Search for the cell housing the specified text and yield its [x, y] center coordinate. 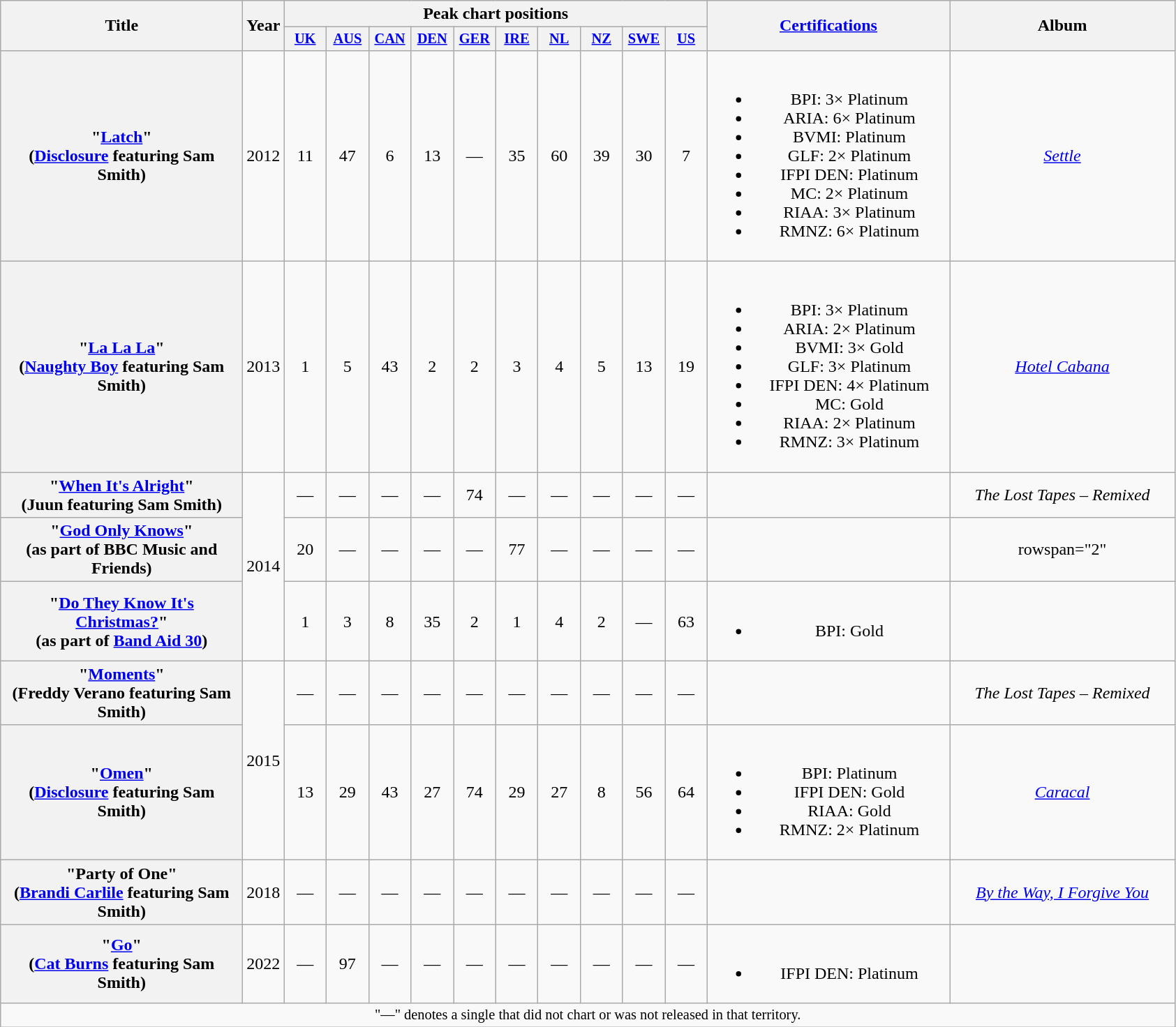
2013 [264, 367]
64 [687, 793]
2014 [264, 567]
Peak chart positions [496, 14]
97 [348, 964]
39 [602, 156]
19 [687, 367]
BPI: Gold [828, 621]
Caracal [1062, 793]
"Moments"(Freddy Verano featuring Sam Smith) [121, 693]
"Party of One"(Brandi Carlile featuring Sam Smith) [121, 892]
6 [389, 156]
47 [348, 156]
AUS [348, 39]
rowspan="2" [1062, 550]
NL [560, 39]
56 [643, 793]
IRE [516, 39]
2015 [264, 760]
UK [306, 39]
BPI: 3× PlatinumARIA: 6× PlatinumBVMI: PlatinumGLF: 2× PlatinumIFPI DEN: PlatinumMC: 2× PlatinumRIAA: 3× PlatinumRMNZ: 6× Platinum [828, 156]
"La La La"(Naughty Boy featuring Sam Smith) [121, 367]
GER [475, 39]
NZ [602, 39]
"When It's Alright"(Juun featuring Sam Smith) [121, 495]
7 [687, 156]
By the Way, I Forgive You [1062, 892]
"Omen"(Disclosure featuring Sam Smith) [121, 793]
"Latch"(Disclosure featuring Sam Smith) [121, 156]
DEN [433, 39]
30 [643, 156]
2022 [264, 964]
Album [1062, 26]
"God Only Knows"(as part of BBC Music and Friends) [121, 550]
Hotel Cabana [1062, 367]
CAN [389, 39]
SWE [643, 39]
63 [687, 621]
2018 [264, 892]
Certifications [828, 26]
2012 [264, 156]
US [687, 39]
"Do They Know It's Christmas?"(as part of Band Aid 30) [121, 621]
Settle [1062, 156]
60 [560, 156]
Year [264, 26]
77 [516, 550]
"Go"(Cat Burns featuring Sam Smith) [121, 964]
BPI: PlatinumIFPI DEN: GoldRIAA: GoldRMNZ: 2× Platinum [828, 793]
11 [306, 156]
"—" denotes a single that did not chart or was not released in that territory. [588, 1015]
IFPI DEN: Platinum [828, 964]
Title [121, 26]
20 [306, 550]
BPI: 3× PlatinumARIA: 2× PlatinumBVMI: 3× GoldGLF: 3× PlatinumIFPI DEN: 4× PlatinumMC: GoldRIAA: 2× PlatinumRMNZ: 3× Platinum [828, 367]
